Scan for the cell matching the given text and deliver its (x, y) coordinate at center. 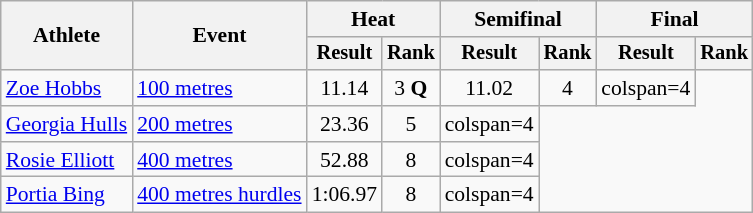
3 Q (411, 88)
Athlete (66, 36)
Georgia Hulls (66, 124)
400 metres hurdles (219, 195)
100 metres (219, 88)
4 (568, 88)
400 metres (219, 160)
Zoe Hobbs (66, 88)
1:06.97 (344, 195)
Event (219, 36)
Heat (374, 19)
Final (674, 19)
Rosie Elliott (66, 160)
200 metres (219, 124)
11.14 (344, 88)
5 (411, 124)
Semifinal (518, 19)
23.36 (344, 124)
Portia Bing (66, 195)
11.02 (490, 88)
52.88 (344, 160)
